Extract the (X, Y) coordinate from the center of the cell holding the provided text.  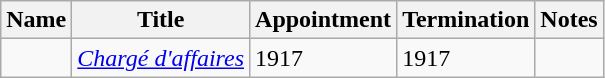
Termination (466, 20)
Chargé d'affaires (161, 58)
Notes (569, 20)
Title (161, 20)
Appointment (324, 20)
Name (36, 20)
